Scan for the cell matching the given text and deliver its [X, Y] coordinate at center. 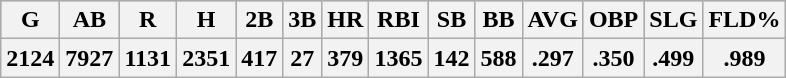
2351 [206, 58]
142 [452, 58]
1365 [398, 58]
G [30, 20]
SLG [674, 20]
BB [498, 20]
AVG [552, 20]
3B [302, 20]
R [148, 20]
H [206, 20]
.499 [674, 58]
SB [452, 20]
588 [498, 58]
HR [346, 20]
FLD% [744, 20]
379 [346, 58]
417 [260, 58]
27 [302, 58]
2124 [30, 58]
OBP [613, 20]
1131 [148, 58]
7927 [90, 58]
.350 [613, 58]
.297 [552, 58]
AB [90, 20]
RBI [398, 20]
.989 [744, 58]
2B [260, 20]
